Find where the given text appears and provide that cell's center as [x, y] coordinate. 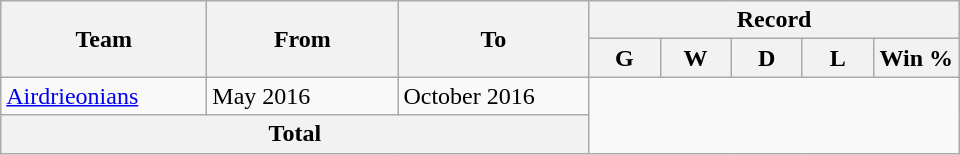
L [838, 58]
Team [104, 39]
Total [295, 134]
Record [774, 20]
From [302, 39]
To [494, 39]
October 2016 [494, 96]
Airdrieonians [104, 96]
W [696, 58]
G [624, 58]
May 2016 [302, 96]
D [766, 58]
Win % [916, 58]
